Scan for the cell matching the given text and deliver its [X, Y] coordinate at center. 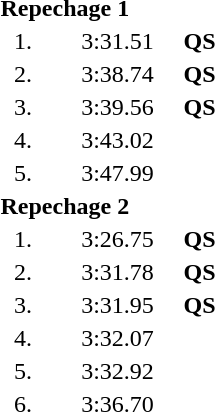
3:38.74 [118, 74]
3:32.92 [118, 371]
3:39.56 [118, 107]
3:31.78 [118, 272]
3:31.51 [118, 41]
3:43.02 [118, 140]
3:31.95 [118, 305]
3:47.99 [118, 173]
3:26.75 [118, 239]
3:32.07 [118, 338]
